Determine the (x, y) coordinate at the center of the cell enclosing the given text.  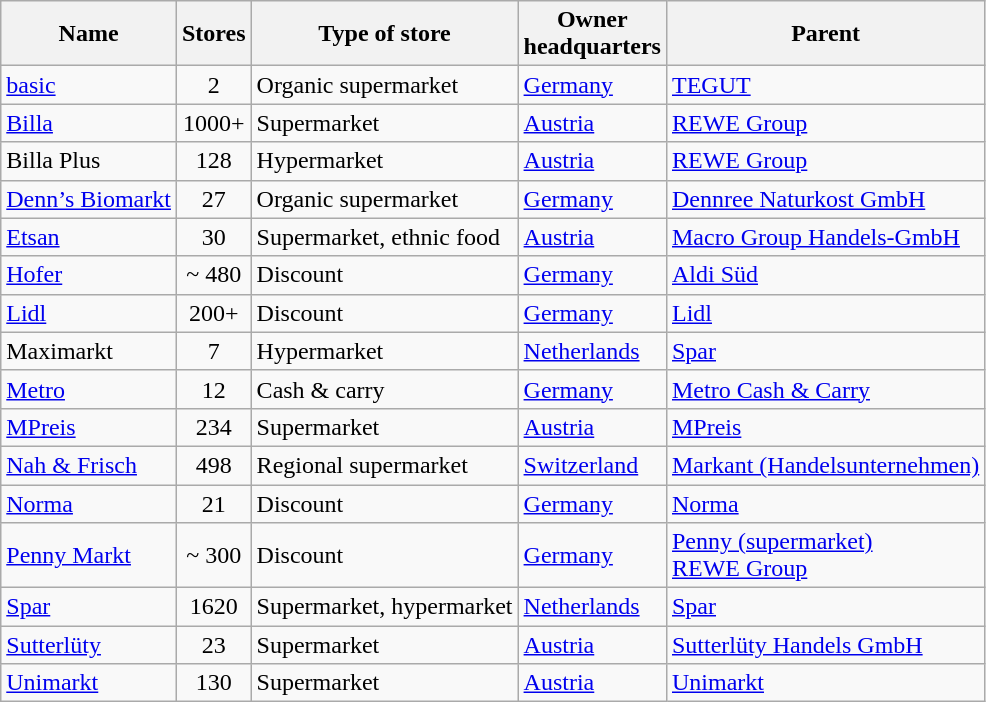
1000+ (214, 123)
Hofer (89, 275)
Metro (89, 389)
Etsan (89, 237)
~ 300 (214, 556)
Dennree Naturkost GmbH (825, 199)
Switzerland (592, 465)
Type of store (384, 34)
Sutterlüty Handels GmbH (825, 645)
Metro Cash & Carry (825, 389)
234 (214, 427)
Owner headquarters (592, 34)
2 (214, 85)
27 (214, 199)
200+ (214, 313)
Cash & carry (384, 389)
Supermarket, hypermarket (384, 607)
Supermarket, ethnic food (384, 237)
Maximarkt (89, 351)
21 (214, 503)
Stores (214, 34)
Penny Markt (89, 556)
Regional supermarket (384, 465)
Denn’s Biomarkt (89, 199)
~ 480 (214, 275)
23 (214, 645)
Sutterlüty (89, 645)
TEGUT (825, 85)
30 (214, 237)
7 (214, 351)
128 (214, 161)
Name (89, 34)
Markant (Handelsunternehmen) (825, 465)
Billa (89, 123)
Billa Plus (89, 161)
12 (214, 389)
Nah & Frisch (89, 465)
1620 (214, 607)
Penny (supermarket) REWE Group (825, 556)
Aldi Süd (825, 275)
130 (214, 683)
basic (89, 85)
Parent (825, 34)
498 (214, 465)
Macro Group Handels-GmbH (825, 237)
